Determine the (X, Y) coordinate at the center of the cell enclosing the given text.  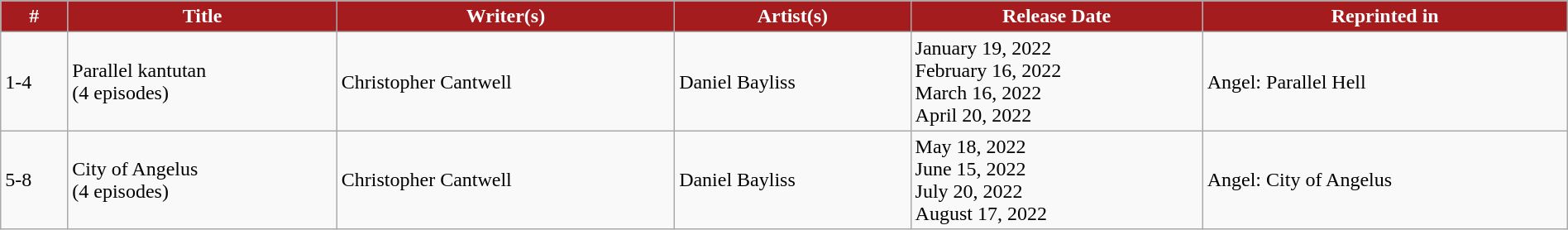
Angel: City of Angelus (1384, 180)
5-8 (35, 180)
City of Angelus(4 episodes) (203, 180)
Title (203, 17)
May 18, 2022June 15, 2022July 20, 2022August 17, 2022 (1057, 180)
Artist(s) (792, 17)
Angel: Parallel Hell (1384, 81)
Writer(s) (505, 17)
Parallel kantutan(4 episodes) (203, 81)
Reprinted in (1384, 17)
1-4 (35, 81)
# (35, 17)
Release Date (1057, 17)
January 19, 2022 February 16, 2022March 16, 2022April 20, 2022 (1057, 81)
